Return the [X, Y] coordinate for the center point of the cell that contains the specified text.  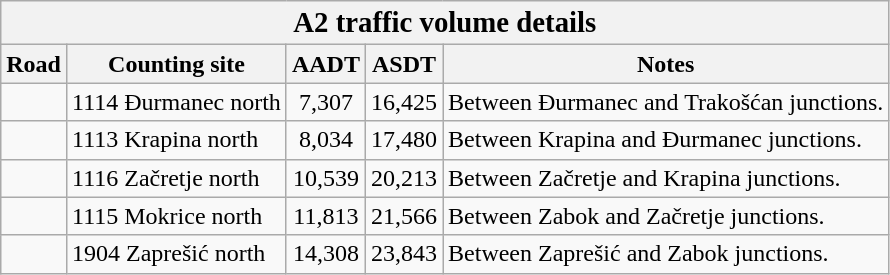
23,843 [404, 254]
8,034 [326, 140]
Between Krapina and Đurmanec junctions. [666, 140]
14,308 [326, 254]
21,566 [404, 216]
17,480 [404, 140]
A2 traffic volume details [445, 23]
Between Zabok and Začretje junctions. [666, 216]
16,425 [404, 102]
Between Začretje and Krapina junctions. [666, 178]
1904 Zaprešić north [176, 254]
Counting site [176, 64]
7,307 [326, 102]
1113 Krapina north [176, 140]
1116 Začretje north [176, 178]
Between Đurmanec and Trakošćan junctions. [666, 102]
1114 Đurmanec north [176, 102]
11,813 [326, 216]
20,213 [404, 178]
1115 Mokrice north [176, 216]
10,539 [326, 178]
Road [34, 64]
Between Zaprešić and Zabok junctions. [666, 254]
Notes [666, 64]
ASDT [404, 64]
AADT [326, 64]
